Detect which cell encompasses the target text, then output its (X, Y) center coordinate. 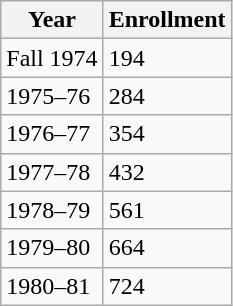
1976–77 (52, 134)
1978–79 (52, 210)
432 (167, 172)
Enrollment (167, 20)
664 (167, 248)
1979–80 (52, 248)
724 (167, 286)
1980–81 (52, 286)
Year (52, 20)
1975–76 (52, 96)
Fall 1974 (52, 58)
1977–78 (52, 172)
284 (167, 96)
561 (167, 210)
194 (167, 58)
354 (167, 134)
